Provide the (x, y) coordinate of the cell's center where the given text is located.  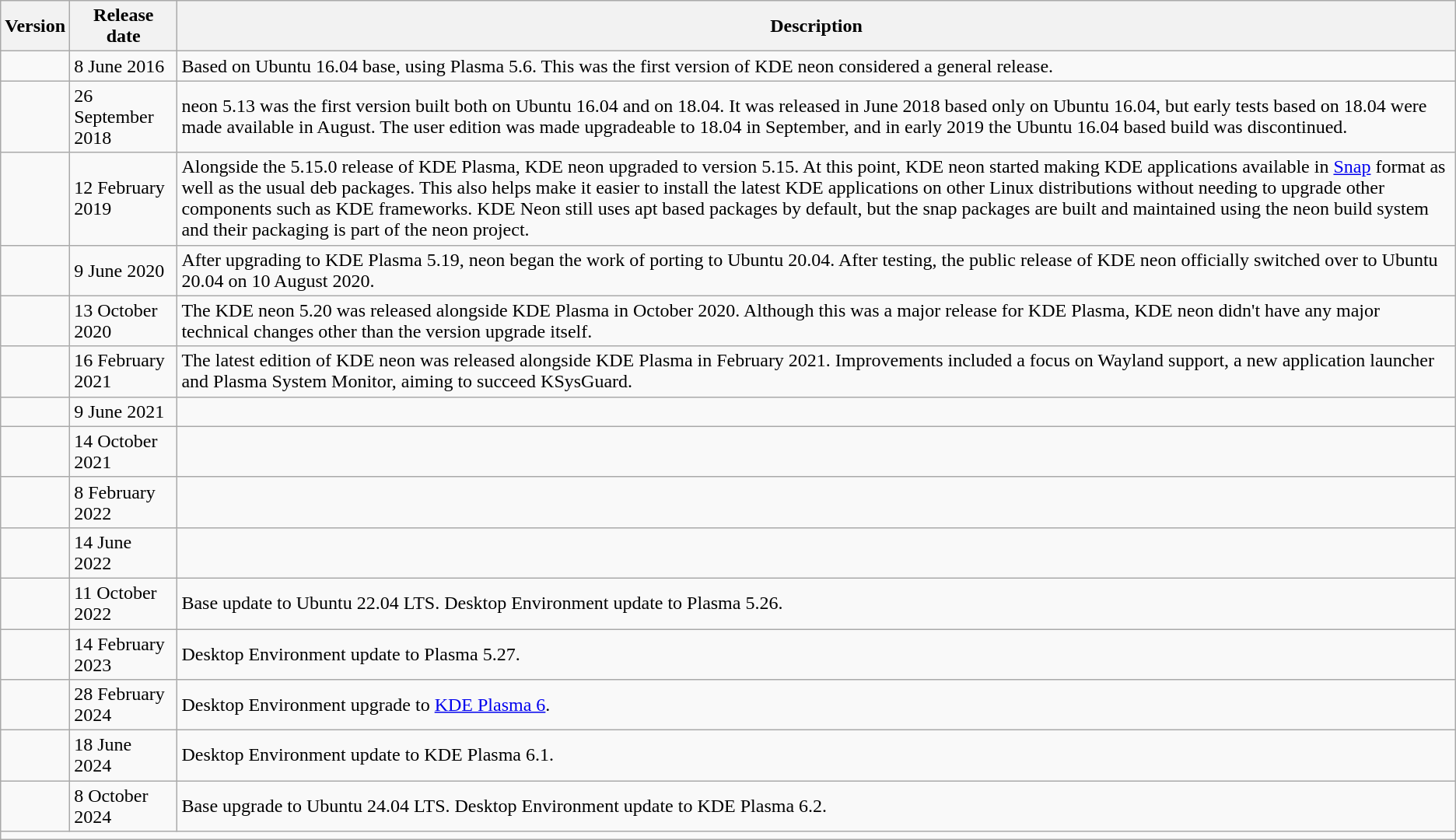
28 February 2024 (124, 705)
14 June 2022 (124, 552)
26 September 2018 (124, 117)
9 June 2020 (124, 271)
Version (36, 26)
Based on Ubuntu 16.04 base, using Plasma 5.6. This was the first version of KDE neon considered a general release. (817, 66)
Desktop Environment update to Plasma 5.27. (817, 653)
13 October 2020 (124, 320)
9 June 2021 (124, 411)
18 June 2024 (124, 756)
Desktop Environment update to KDE Plasma 6.1. (817, 756)
Desktop Environment upgrade to KDE Plasma 6. (817, 705)
Release date (124, 26)
8 October 2024 (124, 806)
8 February 2022 (124, 502)
14 February 2023 (124, 653)
12 February 2019 (124, 199)
14 October 2021 (124, 451)
8 June 2016 (124, 66)
16 February 2021 (124, 372)
11 October 2022 (124, 604)
Description (817, 26)
Base update to Ubuntu 22.04 LTS. Desktop Environment update to Plasma 5.26. (817, 604)
Base upgrade to Ubuntu 24.04 LTS. Desktop Environment update to KDE Plasma 6.2. (817, 806)
